Return [x, y] of the center of cell containing provided text 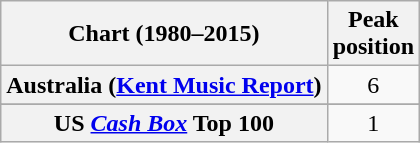
1 [373, 123]
6 [373, 85]
Chart (1980–2015) [164, 34]
Peakposition [373, 34]
Australia (Kent Music Report) [164, 85]
US Cash Box Top 100 [164, 123]
